Search for the cell housing the specified text and yield its (X, Y) center coordinate. 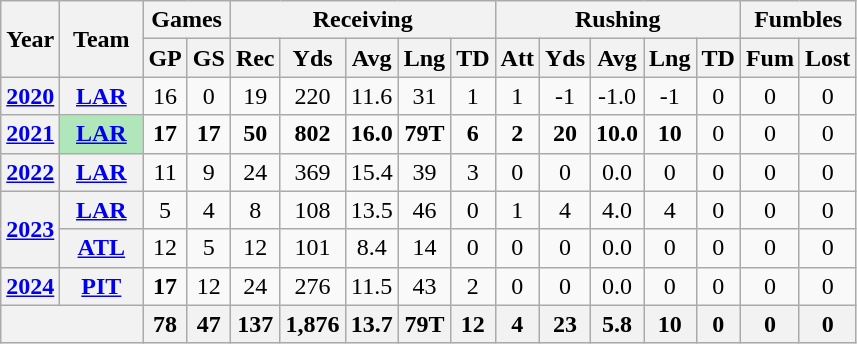
2022 (30, 172)
20 (564, 134)
Receiving (362, 20)
Team (102, 39)
802 (312, 134)
2024 (30, 286)
101 (312, 248)
10.0 (618, 134)
Rushing (618, 20)
GP (165, 58)
Year (30, 39)
2020 (30, 96)
43 (424, 286)
Lost (827, 58)
78 (165, 324)
6 (473, 134)
5.8 (618, 324)
137 (255, 324)
16 (165, 96)
8.4 (372, 248)
Att (517, 58)
369 (312, 172)
Rec (255, 58)
15.4 (372, 172)
8 (255, 210)
11.6 (372, 96)
GS (208, 58)
31 (424, 96)
23 (564, 324)
2021 (30, 134)
13.5 (372, 210)
14 (424, 248)
276 (312, 286)
-1.0 (618, 96)
47 (208, 324)
PIT (102, 286)
46 (424, 210)
19 (255, 96)
16.0 (372, 134)
ATL (102, 248)
9 (208, 172)
11 (165, 172)
3 (473, 172)
108 (312, 210)
13.7 (372, 324)
Fumbles (798, 20)
1,876 (312, 324)
Games (186, 20)
220 (312, 96)
2023 (30, 229)
11.5 (372, 286)
4.0 (618, 210)
Fum (770, 58)
50 (255, 134)
39 (424, 172)
